Identify which cell holds the provided text, then report its [X, Y] central coordinate. 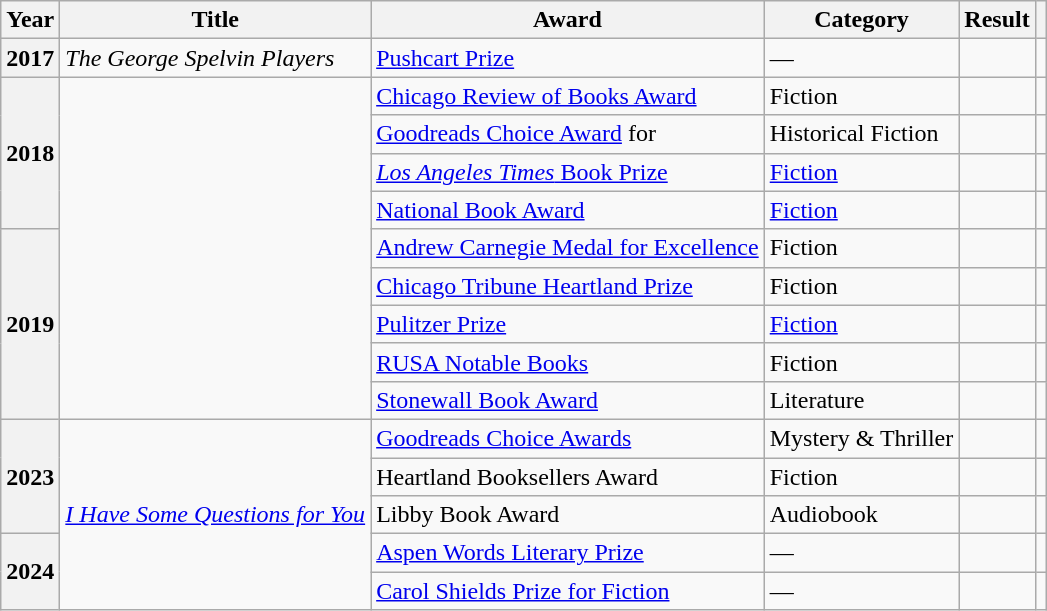
Pushcart Prize [568, 58]
Carol Shields Prize for Fiction [568, 591]
Chicago Review of Books Award [568, 96]
Chicago Tribune Heartland Prize [568, 286]
National Book Award [568, 210]
Aspen Words Literary Prize [568, 553]
2019 [30, 324]
The George Spelvin Players [216, 58]
Audiobook [862, 515]
Historical Fiction [862, 134]
Stonewall Book Award [568, 400]
2018 [30, 153]
Pulitzer Prize [568, 324]
Los Angeles Times Book Prize [568, 172]
Year [30, 20]
2023 [30, 476]
Goodreads Choice Award for [568, 134]
Award [568, 20]
Title [216, 20]
Goodreads Choice Awards [568, 438]
Literature [862, 400]
2017 [30, 58]
Andrew Carnegie Medal for Excellence [568, 248]
Result [997, 20]
Mystery & Thriller [862, 438]
RUSA Notable Books [568, 362]
Heartland Booksellers Award [568, 477]
I Have Some Questions for You [216, 514]
2024 [30, 572]
Category [862, 20]
Libby Book Award [568, 515]
